Provide the (X, Y) coordinate of the cell's center where the given text is located.  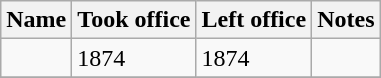
Notes (346, 20)
Took office (134, 20)
Left office (254, 20)
Name (36, 20)
